Output the [X, Y] coordinate of the center of the cell containing the given text.  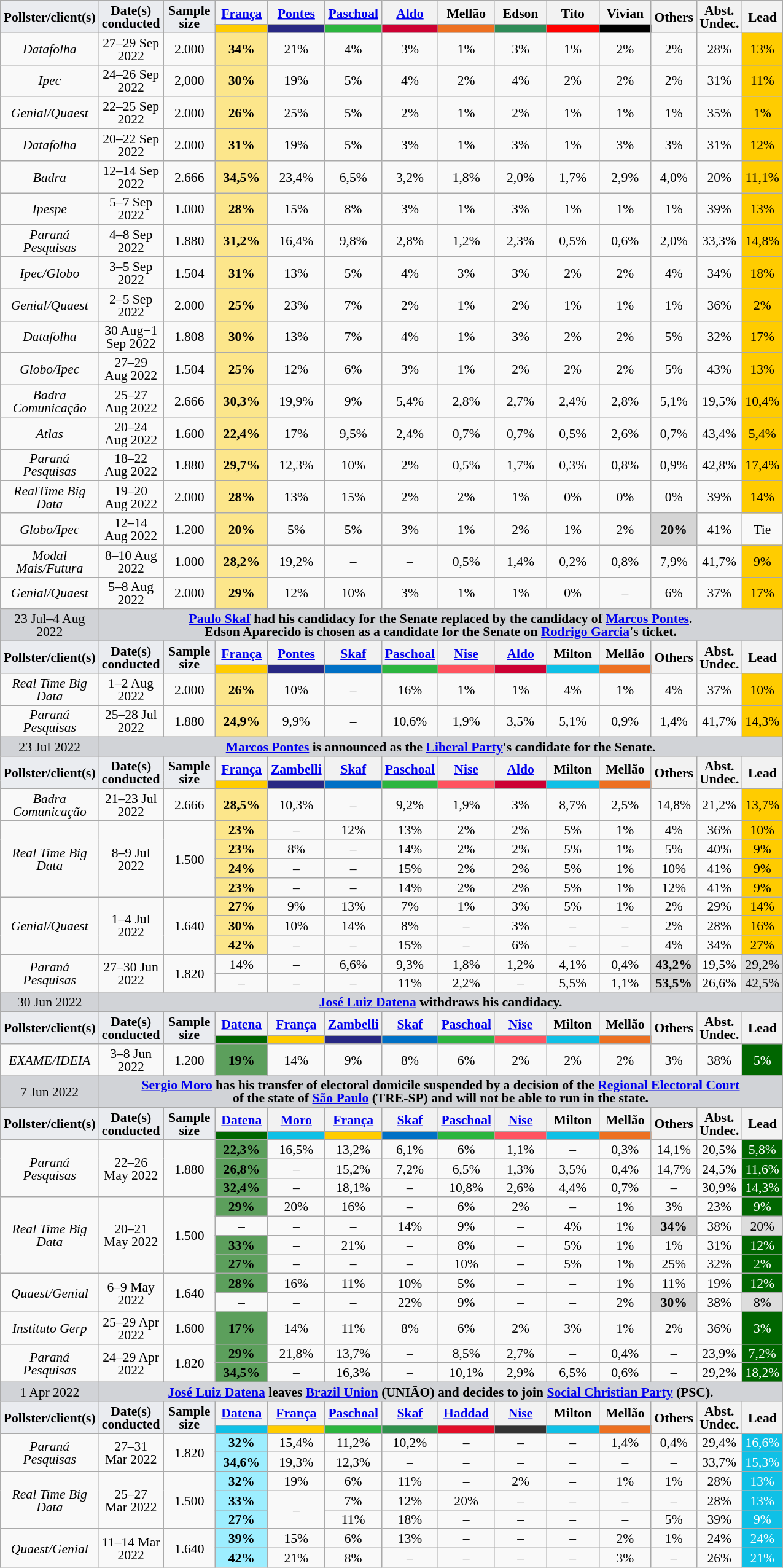
RealTime Big Data [50, 497]
Ipec [50, 80]
1.808 [189, 337]
EXAME/IDEIA [50, 1060]
53,5% [674, 983]
27–31 Mar 2022 [131, 1452]
9,3% [410, 963]
19,2% [296, 561]
25–29 Apr2022 [131, 1328]
17,4% [762, 465]
2,5% [625, 804]
6,1% [410, 1149]
Modal Mais/Futura [50, 561]
Ipespe [50, 209]
23,4% [296, 177]
29,7% [242, 465]
Ipec/Globo [50, 273]
32,4% [242, 1187]
6,6% [354, 963]
11,2% [354, 1443]
16,4% [296, 241]
2,2% [466, 983]
8,7% [572, 804]
21,2% [719, 804]
22–26 May 2022 [131, 1169]
4,0% [674, 177]
23 Jul–4 Aug 2022 [50, 625]
3,2% [410, 177]
12–14 Sep 2022 [131, 177]
16,3% [354, 1373]
22,3% [242, 1149]
Tito [572, 12]
José Luiz Datena leaves Brazil Union (UNIÃO) and decides to join Social Christian Party (PSC). [441, 1392]
33,7% [719, 1462]
25–27 Aug 2022 [131, 401]
42,8% [719, 465]
4–8 Sep 2022 [131, 241]
9,2% [410, 804]
7 Jun 2022 [50, 1092]
31,2% [242, 241]
34,6% [242, 1462]
Tie [762, 529]
11,1% [762, 177]
33,3% [719, 241]
19–20 Aug 2022 [131, 497]
Atlas [50, 433]
15,4% [296, 1443]
2–5 Sep 2022 [131, 305]
30 Jun 2022 [50, 1003]
1–4 Jul 2022 [131, 925]
22–25 Sep 2022 [131, 113]
2,3% [521, 241]
5,8% [762, 1149]
9,5% [354, 433]
30,3% [242, 401]
10,4% [762, 401]
3–5 Sep 2022 [131, 273]
18,1% [354, 1187]
1–2 Aug 2022 [131, 689]
15,2% [354, 1169]
22% [410, 1303]
11–14 Mar2022 [131, 1548]
José Luiz Datena withdraws his candidacy. [441, 1003]
9,8% [354, 241]
29,4% [719, 1443]
26,6% [719, 983]
9,9% [296, 721]
14,7% [674, 1169]
4,1% [572, 963]
8–9 Jul 2022 [131, 858]
10,8% [466, 1187]
5–7 Sep 2022 [131, 209]
4,4% [572, 1187]
20–22 Sep 2022 [131, 145]
Haddad [466, 1413]
28,2% [242, 561]
24,9% [242, 721]
35% [719, 113]
10,6% [410, 721]
20–24 Aug 2022 [131, 433]
16,6% [762, 1443]
5–8 Aug 2022 [131, 593]
0,2% [572, 561]
26,8% [242, 1169]
6–9 May 2022 [131, 1293]
43,2% [674, 963]
30,9% [719, 1187]
8,5% [466, 1353]
24–29 Apr2022 [131, 1363]
14,1% [674, 1149]
25–28 Jul 2022 [131, 721]
21,8% [296, 1353]
42,5% [762, 983]
27–29 Aug 2022 [131, 369]
25–27 Mar 2022 [131, 1500]
24–26 Sep 2022 [131, 80]
16,5% [296, 1149]
18–22 Aug 2022 [131, 465]
11,6% [762, 1169]
1 Apr 2022 [50, 1392]
22,4% [242, 433]
20,5% [719, 1149]
20–21 May 2022 [131, 1236]
10,1% [466, 1373]
12–14 Aug 2022 [131, 529]
3–8 Jun 2022 [131, 1060]
Badra [50, 177]
43,4% [719, 433]
27–30 Jun 2022 [131, 973]
Moro [296, 1119]
10,2% [410, 1443]
15,3% [762, 1462]
1,3% [521, 1169]
24,5% [719, 1169]
Edson [521, 12]
13,2% [354, 1149]
8–10 Aug 2022 [131, 561]
28,5% [242, 804]
2,000 [189, 80]
18,2% [762, 1373]
19,3% [296, 1462]
5,5% [572, 983]
27–29 Sep 2022 [131, 49]
43% [719, 369]
10,3% [296, 804]
Instituto Gerp [50, 1328]
23 Jul 2022 [50, 747]
7,9% [674, 561]
19,9% [296, 401]
Vivian [625, 12]
23,9% [719, 1353]
21–23 Jul 2022 [131, 804]
40% [719, 849]
30 Aug−1 Sep 2022 [131, 337]
Marcos Pontes is announced as the Liberal Party's candidate for the Senate. [441, 747]
